Pinpoint the cell where the given text exists, returning its [X, Y] midpoint coordinate. 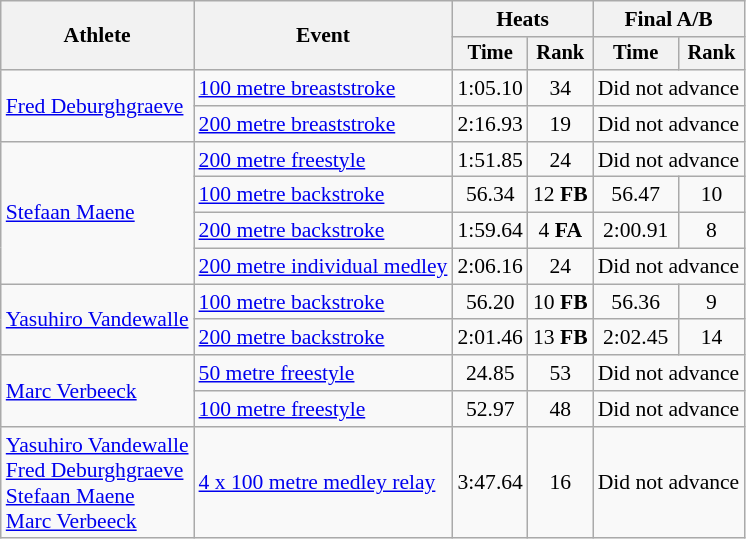
Stefaan Maene [98, 213]
16 [560, 483]
52.97 [490, 409]
2:02.45 [636, 338]
Athlete [98, 36]
200 metre breaststroke [324, 124]
Heats [522, 19]
200 metre individual medley [324, 267]
10 FB [560, 302]
12 FB [560, 195]
48 [560, 409]
2:16.93 [490, 124]
8 [712, 231]
2:06.16 [490, 267]
56.36 [636, 302]
200 metre freestyle [324, 160]
Final A/B [669, 19]
56.34 [490, 195]
100 metre breaststroke [324, 88]
1:05.10 [490, 88]
24.85 [490, 373]
Event [324, 36]
3:47.64 [490, 483]
13 FB [560, 338]
Marc Verbeeck [98, 390]
4 FA [560, 231]
19 [560, 124]
1:51.85 [490, 160]
9 [712, 302]
10 [712, 195]
53 [560, 373]
2:01.46 [490, 338]
4 x 100 metre medley relay [324, 483]
Yasuhiro VandewalleFred DeburghgraeveStefaan MaeneMarc Verbeeck [98, 483]
2:00.91 [636, 231]
Fred Deburghgraeve [98, 106]
100 metre freestyle [324, 409]
56.47 [636, 195]
50 metre freestyle [324, 373]
14 [712, 338]
34 [560, 88]
1:59.64 [490, 231]
56.20 [490, 302]
Yasuhiro Vandewalle [98, 320]
